Output the [X, Y] coordinate of the center of the cell containing the given text.  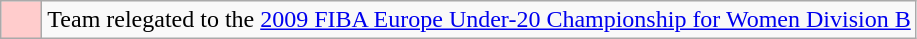
Team relegated to the 2009 FIBA Europe Under-20 Championship for Women Division B [479, 20]
